Scan for the cell matching the given text and deliver its [X, Y] coordinate at center. 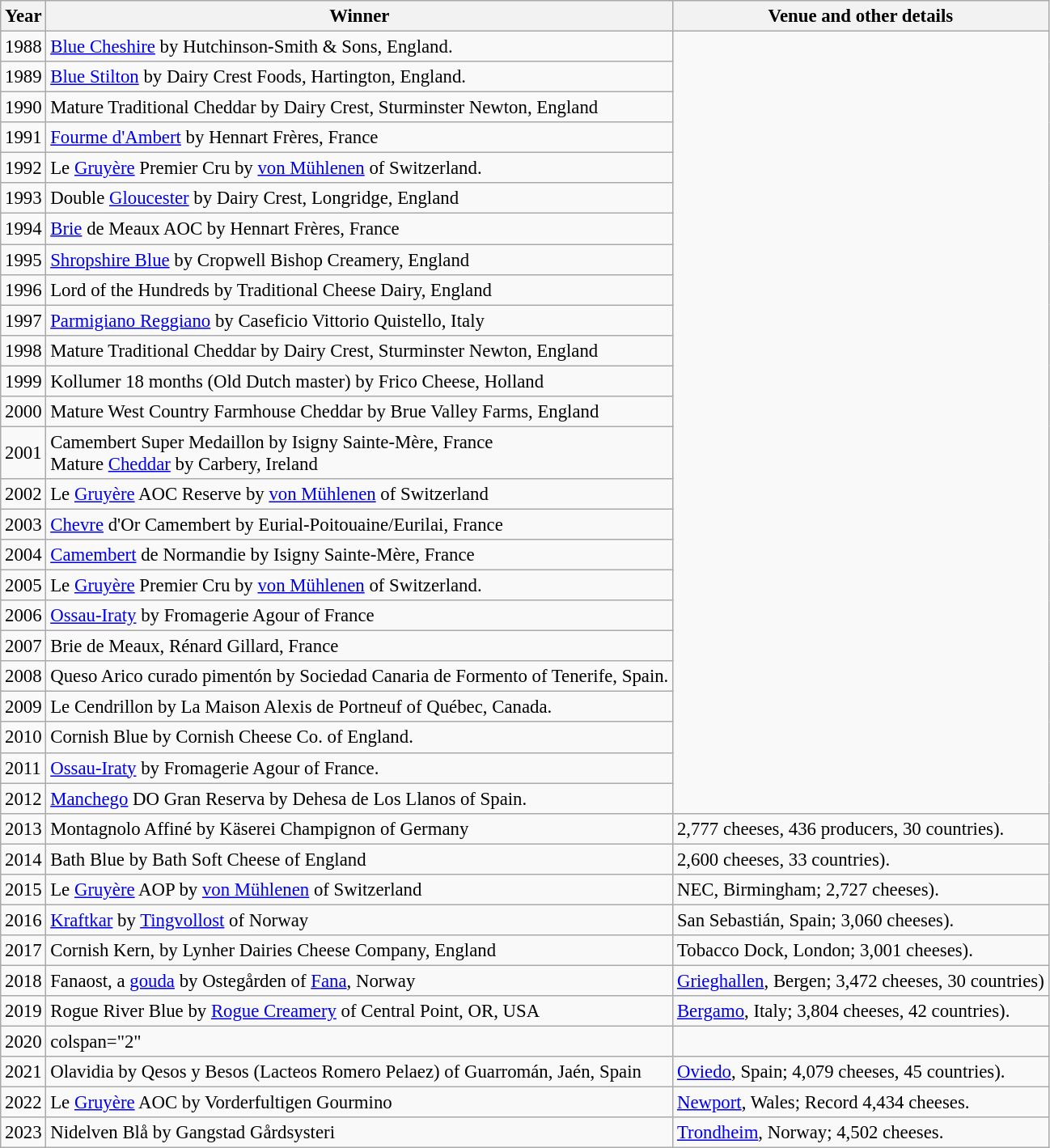
2006 [23, 616]
2003 [23, 524]
Olavidia by Qesos y Besos (Lacteos Romero Pelaez) of Guarromán, Jaén, Spain [359, 1072]
Rogue River Blue by Rogue Creamery of Central Point, OR, USA [359, 1011]
2001 [23, 453]
Le Cendrillon by La Maison Alexis de Portneuf of Québec, Canada. [359, 707]
Le Gruyère AOC by Vorderfultigen Gourmino [359, 1103]
Chevre d'Or Camembert by Eurial-Poitouaine/Eurilai, France [359, 524]
2018 [23, 981]
2017 [23, 951]
2014 [23, 859]
Camembert Super Medaillon by Isigny Sainte-Mère, France Mature Cheddar by Carbery, Ireland [359, 453]
Year [23, 16]
2012 [23, 799]
Trondheim, Norway; 4,502 cheeses. [861, 1133]
2015 [23, 890]
Blue Cheshire by Hutchinson-Smith & Sons, England. [359, 47]
2,600 cheeses, 33 countries). [861, 859]
Grieghallen, Bergen; 3,472 cheeses, 30 countries) [861, 981]
2,777 cheeses, 436 producers, 30 countries). [861, 828]
Oviedo, Spain; 4,079 cheeses, 45 countries). [861, 1072]
Ossau-Iraty by Fromagerie Agour of France [359, 616]
1992 [23, 168]
Cornish Kern, by Lynher Dairies Cheese Company, England [359, 951]
2007 [23, 646]
2002 [23, 494]
2019 [23, 1011]
2013 [23, 828]
San Sebastián, Spain; 3,060 cheeses). [861, 920]
2000 [23, 412]
colspan="2" [359, 1042]
2011 [23, 768]
Montagnolo Affiné by Käserei Champignon of Germany [359, 828]
Newport, Wales; Record 4,434 cheeses. [861, 1103]
Kollumer 18 months (Old Dutch master) by Frico Cheese, Holland [359, 381]
Brie de Meaux, Rénard Gillard, France [359, 646]
2009 [23, 707]
1994 [23, 229]
Fourme d'Ambert by Hennart Frères, France [359, 138]
1990 [23, 108]
Winner [359, 16]
Venue and other details [861, 16]
Mature West Country Farmhouse Cheddar by Brue Valley Farms, England [359, 412]
1993 [23, 198]
2020 [23, 1042]
Bergamo, Italy; 3,804 cheeses, 42 countries). [861, 1011]
Lord of the Hundreds by Traditional Cheese Dairy, England [359, 290]
Bath Blue by Bath Soft Cheese of England [359, 859]
Camembert de Normandie by Isigny Sainte-Mère, France [359, 555]
Fanaost, a gouda by Ostegården of Fana, Norway [359, 981]
1996 [23, 290]
1998 [23, 350]
1988 [23, 47]
Queso Arico curado pimentón by Sociedad Canaria de Formento of Tenerife, Spain. [359, 676]
Kraftkar by Tingvollost of Norway [359, 920]
2005 [23, 586]
Shropshire Blue by Cropwell Bishop Creamery, England [359, 260]
2010 [23, 738]
Double Gloucester by Dairy Crest, Longridge, England [359, 198]
2023 [23, 1133]
NEC, Birmingham; 2,727 cheeses). [861, 890]
Manchego DO Gran Reserva by Dehesa de Los Llanos of Spain. [359, 799]
2022 [23, 1103]
Le Gruyère AOP by von Mühlenen of Switzerland [359, 890]
1999 [23, 381]
1991 [23, 138]
Tobacco Dock, London; 3,001 cheeses). [861, 951]
2004 [23, 555]
1997 [23, 320]
Parmigiano Reggiano by Caseficio Vittorio Quistello, Italy [359, 320]
Cornish Blue by Cornish Cheese Co. of England. [359, 738]
Brie de Meaux AOC by Hennart Frères, France [359, 229]
Ossau-Iraty by Fromagerie Agour of France. [359, 768]
2008 [23, 676]
2021 [23, 1072]
Nidelven Blå by Gangstad Gårdsysteri [359, 1133]
Le Gruyère AOC Reserve by von Mühlenen of Switzerland [359, 494]
1989 [23, 77]
1995 [23, 260]
2016 [23, 920]
Blue Stilton by Dairy Crest Foods, Hartington, England. [359, 77]
